From the cell containing the given text, extract its center point as [X, Y] coordinate. 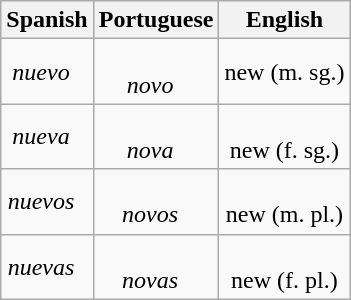
novos [156, 202]
new (m. pl.) [284, 202]
Portuguese [156, 20]
new (f. sg.) [284, 136]
novas [156, 266]
nuevos [47, 202]
English [284, 20]
nueva [47, 136]
new (f. pl.) [284, 266]
novo [156, 72]
nuevas [47, 266]
Spanish [47, 20]
nuevo [47, 72]
nova [156, 136]
new (m. sg.) [284, 72]
